Scan for the cell matching the given text and deliver its (X, Y) coordinate at center. 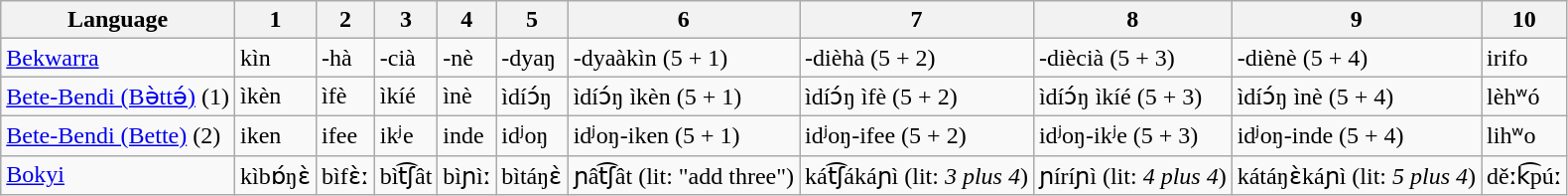
9 (1356, 20)
lihʷo (1524, 135)
-dyaàkìn (5 + 1) (683, 58)
idʲoŋ-iken (5 + 1) (683, 135)
-dièhà (5 + 2) (917, 58)
bìt͡ʃât (406, 175)
ìfè (345, 97)
ifee (345, 135)
Language (118, 20)
idʲoŋ (532, 135)
7 (917, 20)
-dyaŋ (532, 58)
bìtáŋɛ̀ (532, 175)
irifo (1524, 58)
-hà (345, 58)
idʲoŋ-inde (5 + 4) (1356, 135)
-nè (466, 58)
6 (683, 20)
inde (466, 135)
ɲíríɲì (lit: 4 plus 4) (1132, 175)
ìkèn (275, 97)
kìbɒ́ŋɛ̀ (275, 175)
Bete-Bendi (Bə̀ttə́) (1) (118, 97)
ìdíɔ́ŋ ìkíé (5 + 3) (1132, 97)
idʲoŋ-ifee (5 + 2) (917, 135)
lèhʷó (1524, 97)
ìkíé (406, 97)
4 (466, 20)
iken (275, 135)
8 (1132, 20)
idʲoŋ-ikʲe (5 + 3) (1132, 135)
ikʲe (406, 135)
1 (275, 20)
kát͡ʃákáɲì (lit: 3 plus 4) (917, 175)
ìdíɔ́ŋ (532, 97)
bìɲìː (466, 175)
kìn (275, 58)
-diècià (5 + 3) (1132, 58)
děːk͡púː (1524, 175)
-diènè (5 + 4) (1356, 58)
Bete-Bendi (Bette) (2) (118, 135)
10 (1524, 20)
Bokyi (118, 175)
ìdíɔ́ŋ ìkèn (5 + 1) (683, 97)
ìnè (466, 97)
ɲât͡ʃât (lit: "add three") (683, 175)
kátáŋɛ̀káɲì (lit: 5 plus 4) (1356, 175)
ìdíɔ́ŋ ìfè (5 + 2) (917, 97)
ìdíɔ́ŋ ìnè (5 + 4) (1356, 97)
5 (532, 20)
2 (345, 20)
bìfɛ̀ː (345, 175)
-cià (406, 58)
Bekwarra (118, 58)
3 (406, 20)
